For the text-containing cell, return its midpoint in (X, Y) coordinate format. 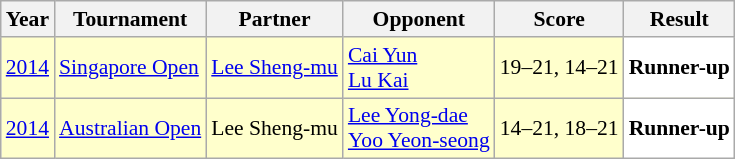
Partner (274, 19)
Year (28, 19)
Australian Open (130, 128)
14–21, 18–21 (560, 128)
19–21, 14–21 (560, 68)
Cai Yun Lu Kai (419, 68)
Result (680, 19)
Score (560, 19)
Opponent (419, 19)
Lee Yong-dae Yoo Yeon-seong (419, 128)
Tournament (130, 19)
Singapore Open (130, 68)
